Extract the [x, y] coordinate from the center of the cell holding the provided text.  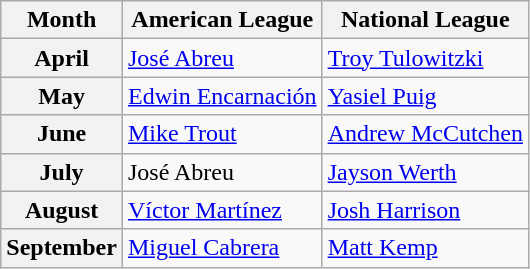
Matt Kemp [425, 248]
Mike Trout [222, 134]
Miguel Cabrera [222, 248]
Troy Tulowitzki [425, 58]
July [62, 172]
Andrew McCutchen [425, 134]
Edwin Encarnación [222, 96]
National League [425, 20]
August [62, 210]
Josh Harrison [425, 210]
Month [62, 20]
Víctor Martínez [222, 210]
American League [222, 20]
Jayson Werth [425, 172]
June [62, 134]
May [62, 96]
April [62, 58]
Yasiel Puig [425, 96]
September [62, 248]
